From the cell containing the given text, extract its center point as (x, y) coordinate. 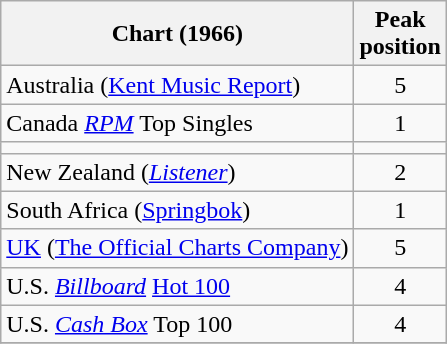
South Africa (Springbok) (178, 210)
U.S. Cash Box Top 100 (178, 324)
Australia (Kent Music Report) (178, 85)
Canada RPM Top Singles (178, 123)
Peakposition (400, 34)
Chart (1966) (178, 34)
2 (400, 172)
UK (The Official Charts Company) (178, 248)
U.S. Billboard Hot 100 (178, 286)
New Zealand (Listener) (178, 172)
